Provide the (X, Y) coordinate of the cell's center where the given text is located.  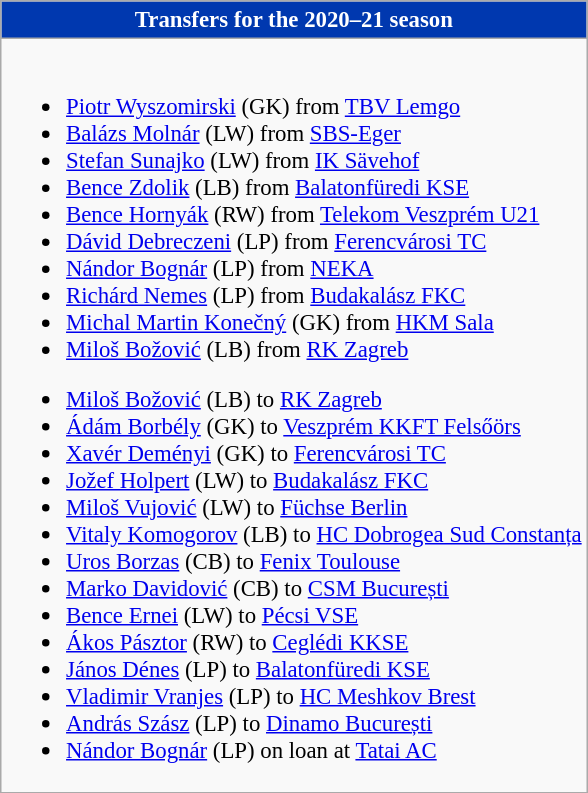
Transfers for the 2020–21 season (294, 20)
